Detect which cell encompasses the target text, then output its [X, Y] center coordinate. 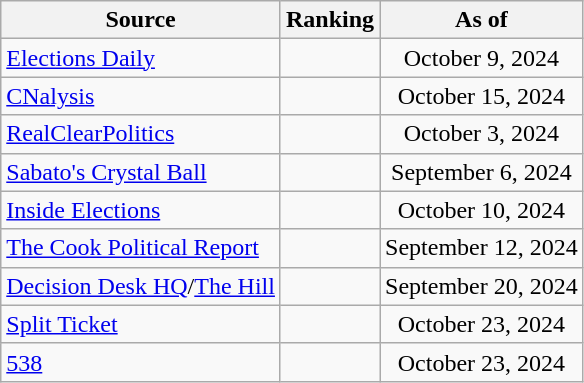
Decision Desk HQ/The Hill [141, 286]
September 6, 2024 [482, 172]
CNalysis [141, 96]
October 3, 2024 [482, 134]
538 [141, 362]
Ranking [330, 20]
October 15, 2024 [482, 96]
September 12, 2024 [482, 248]
October 10, 2024 [482, 210]
RealClearPolitics [141, 134]
Inside Elections [141, 210]
Elections Daily [141, 58]
As of [482, 20]
October 9, 2024 [482, 58]
Split Ticket [141, 324]
Source [141, 20]
Sabato's Crystal Ball [141, 172]
The Cook Political Report [141, 248]
September 20, 2024 [482, 286]
